Identify which cell holds the provided text, then report its (X, Y) central coordinate. 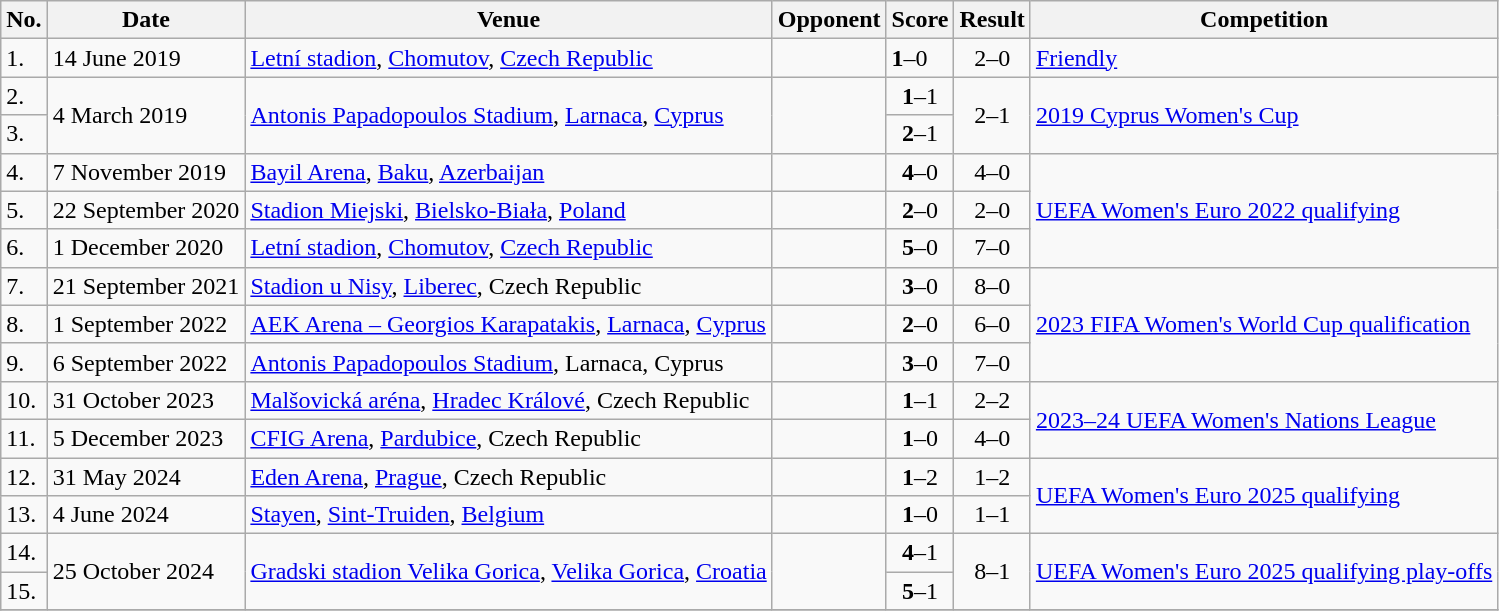
10. (24, 400)
4. (24, 172)
5–0 (920, 248)
9. (24, 362)
2023 FIFA Women's World Cup qualification (1264, 324)
31 October 2023 (146, 400)
6–0 (992, 324)
22 September 2020 (146, 210)
2–2 (992, 400)
4 June 2024 (146, 515)
AEK Arena – Georgios Karapatakis, Larnaca, Cyprus (508, 324)
Friendly (1264, 58)
No. (24, 20)
UEFA Women's Euro 2025 qualifying (1264, 496)
Gradski stadion Velika Gorica, Velika Gorica, Croatia (508, 572)
Stayen, Sint-Truiden, Belgium (508, 515)
Date (146, 20)
5. (24, 210)
12. (24, 477)
14. (24, 553)
Opponent (829, 20)
2. (24, 96)
2023–24 UEFA Women's Nations League (1264, 419)
Venue (508, 20)
21 September 2021 (146, 286)
5 December 2023 (146, 438)
31 May 2024 (146, 477)
2019 Cyprus Women's Cup (1264, 115)
13. (24, 515)
UEFA Women's Euro 2025 qualifying play-offs (1264, 572)
5–1 (920, 591)
6 September 2022 (146, 362)
6. (24, 248)
Score (920, 20)
7. (24, 286)
8–1 (992, 572)
Result (992, 20)
1 December 2020 (146, 248)
25 October 2024 (146, 572)
Bayil Arena, Baku, Azerbaijan (508, 172)
11. (24, 438)
8–0 (992, 286)
3. (24, 134)
Stadion u Nisy, Liberec, Czech Republic (508, 286)
1 September 2022 (146, 324)
CFIG Arena, Pardubice, Czech Republic (508, 438)
15. (24, 591)
1. (24, 58)
8. (24, 324)
Competition (1264, 20)
14 June 2019 (146, 58)
UEFA Women's Euro 2022 qualifying (1264, 210)
4–1 (920, 553)
4 March 2019 (146, 115)
Malšovická aréna, Hradec Králové, Czech Republic (508, 400)
Eden Arena, Prague, Czech Republic (508, 477)
7 November 2019 (146, 172)
Stadion Miejski, Bielsko-Biała, Poland (508, 210)
